Determine the [X, Y] coordinate at the center of the cell enclosing the given text.  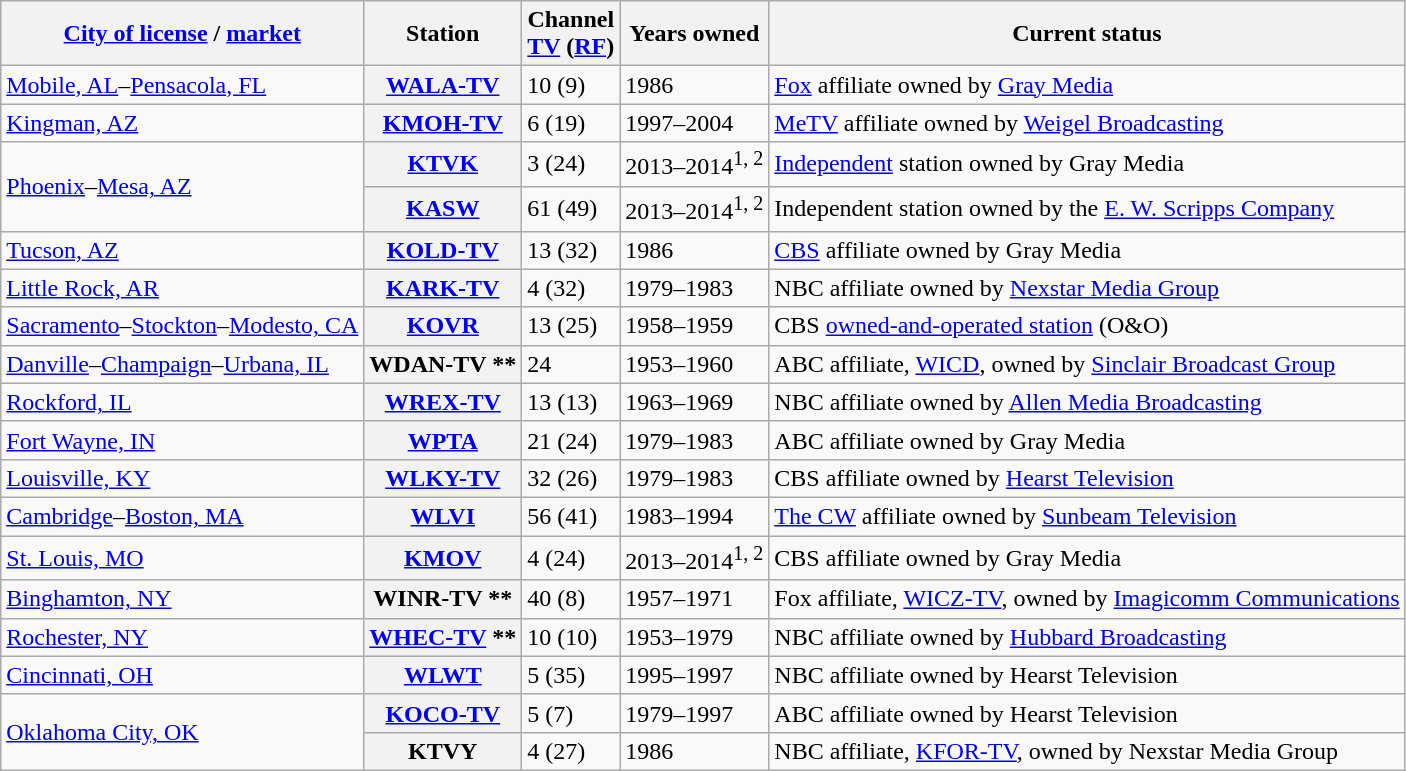
1983–1994 [694, 516]
1979–1997 [694, 713]
Fox affiliate, WICZ-TV, owned by Imagicomm Communications [1087, 599]
1953–1960 [694, 364]
13 (32) [571, 250]
KARK-TV [443, 288]
WINR-TV ** [443, 599]
Station [443, 34]
NBC affiliate owned by Hubbard Broadcasting [1087, 637]
1957–1971 [694, 599]
Cincinnati, OH [182, 675]
WLWT [443, 675]
Rochester, NY [182, 637]
WDAN-TV ** [443, 364]
KTVK [443, 164]
Phoenix–Mesa, AZ [182, 186]
32 (26) [571, 478]
Fox affiliate owned by Gray Media [1087, 85]
Louisville, KY [182, 478]
5 (35) [571, 675]
WLVI [443, 516]
Oklahoma City, OK [182, 732]
1997–2004 [694, 123]
Mobile, AL–Pensacola, FL [182, 85]
Tucson, AZ [182, 250]
40 (8) [571, 599]
Little Rock, AR [182, 288]
NBC affiliate owned by Allen Media Broadcasting [1087, 402]
City of license / market [182, 34]
KOLD-TV [443, 250]
ABC affiliate owned by Hearst Television [1087, 713]
Binghamton, NY [182, 599]
KASW [443, 208]
Sacramento–Stockton–Modesto, CA [182, 326]
6 (19) [571, 123]
NBC affiliate owned by Nexstar Media Group [1087, 288]
Years owned [694, 34]
Kingman, AZ [182, 123]
1995–1997 [694, 675]
5 (7) [571, 713]
1958–1959 [694, 326]
Danville–Champaign–Urbana, IL [182, 364]
WREX-TV [443, 402]
4 (32) [571, 288]
NBC affiliate owned by Hearst Television [1087, 675]
4 (27) [571, 751]
Cambridge–Boston, MA [182, 516]
KMOV [443, 558]
NBC affiliate, KFOR-TV, owned by Nexstar Media Group [1087, 751]
Current status [1087, 34]
KOVR [443, 326]
WALA-TV [443, 85]
Fort Wayne, IN [182, 440]
WPTA [443, 440]
1953–1979 [694, 637]
WHEC-TV ** [443, 637]
MeTV affiliate owned by Weigel Broadcasting [1087, 123]
10 (9) [571, 85]
10 (10) [571, 637]
21 (24) [571, 440]
Independent station owned by Gray Media [1087, 164]
St. Louis, MO [182, 558]
24 [571, 364]
WLKY-TV [443, 478]
13 (13) [571, 402]
KOCO-TV [443, 713]
KTVY [443, 751]
61 (49) [571, 208]
CBS affiliate owned by Hearst Television [1087, 478]
13 (25) [571, 326]
3 (24) [571, 164]
ABC affiliate owned by Gray Media [1087, 440]
ABC affiliate, WICD, owned by Sinclair Broadcast Group [1087, 364]
56 (41) [571, 516]
KMOH-TV [443, 123]
Rockford, IL [182, 402]
1963–1969 [694, 402]
Independent station owned by the E. W. Scripps Company [1087, 208]
CBS owned-and-operated station (O&O) [1087, 326]
The CW affiliate owned by Sunbeam Television [1087, 516]
ChannelTV (RF) [571, 34]
4 (24) [571, 558]
